Detect which cell encompasses the target text, then output its (x, y) center coordinate. 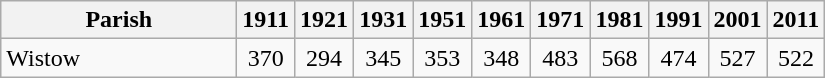
474 (678, 58)
Wistow (119, 58)
2011 (796, 20)
527 (738, 58)
Parish (119, 20)
2001 (738, 20)
345 (384, 58)
1951 (442, 20)
294 (324, 58)
370 (266, 58)
522 (796, 58)
1981 (620, 20)
1971 (560, 20)
353 (442, 58)
1921 (324, 20)
568 (620, 58)
1911 (266, 20)
1991 (678, 20)
1961 (502, 20)
483 (560, 58)
1931 (384, 20)
348 (502, 58)
